Capture the cell that displays the provided text and extract its (X, Y) central coordinate. 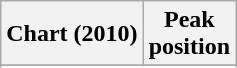
Chart (2010) (72, 34)
Peakposition (189, 34)
